Locate the cell with the specified text and output its (x, y) center coordinate. 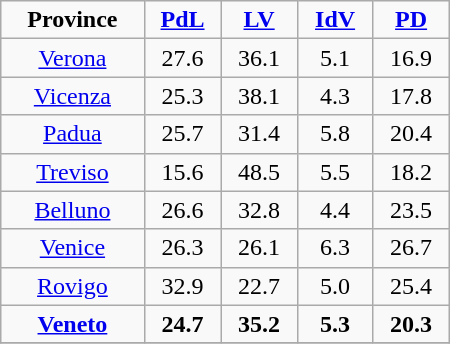
Belluno (72, 210)
Venice (72, 248)
26.7 (411, 248)
6.3 (335, 248)
25.4 (411, 286)
Province (72, 20)
25.3 (182, 96)
31.4 (259, 134)
24.7 (182, 324)
23.5 (411, 210)
4.3 (335, 96)
Verona (72, 58)
32.8 (259, 210)
LV (259, 20)
26.6 (182, 210)
17.8 (411, 96)
5.5 (335, 172)
26.3 (182, 248)
IdV (335, 20)
Treviso (72, 172)
26.1 (259, 248)
PD (411, 20)
27.6 (182, 58)
20.3 (411, 324)
4.4 (335, 210)
5.8 (335, 134)
Padua (72, 134)
48.5 (259, 172)
Veneto (72, 324)
38.1 (259, 96)
25.7 (182, 134)
32.9 (182, 286)
20.4 (411, 134)
Vicenza (72, 96)
5.3 (335, 324)
18.2 (411, 172)
35.2 (259, 324)
16.9 (411, 58)
5.0 (335, 286)
PdL (182, 20)
36.1 (259, 58)
22.7 (259, 286)
Rovigo (72, 286)
15.6 (182, 172)
5.1 (335, 58)
